For the text-containing cell, return its midpoint in (X, Y) coordinate format. 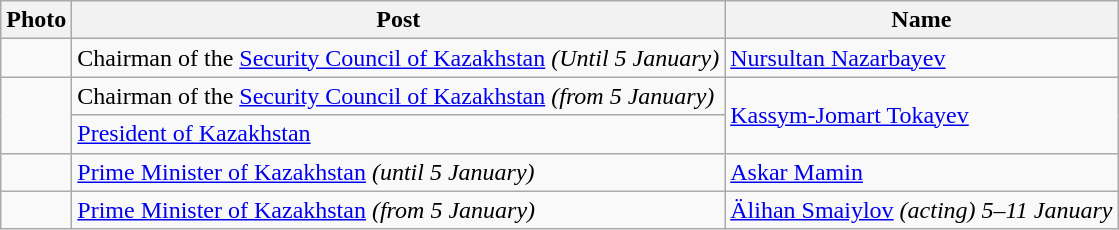
Prime Minister of Kazakhstan (from 5 January) (398, 210)
Nursultan Nazarbayev (922, 58)
Post (398, 20)
Prime Minister of Kazakhstan (until 5 January) (398, 172)
Name (922, 20)
Askar Mamin (922, 172)
Photo (36, 20)
President of Kazakhstan (398, 134)
Chairman of the Security Council of Kazakhstan (from 5 January) (398, 96)
Älihan Smaiylov (acting) 5–11 January (922, 210)
Kassym-Jomart Tokayev (922, 115)
Chairman of the Security Council of Kazakhstan (Until 5 January) (398, 58)
